Determine the [X, Y] coordinate at the center of the cell enclosing the given text.  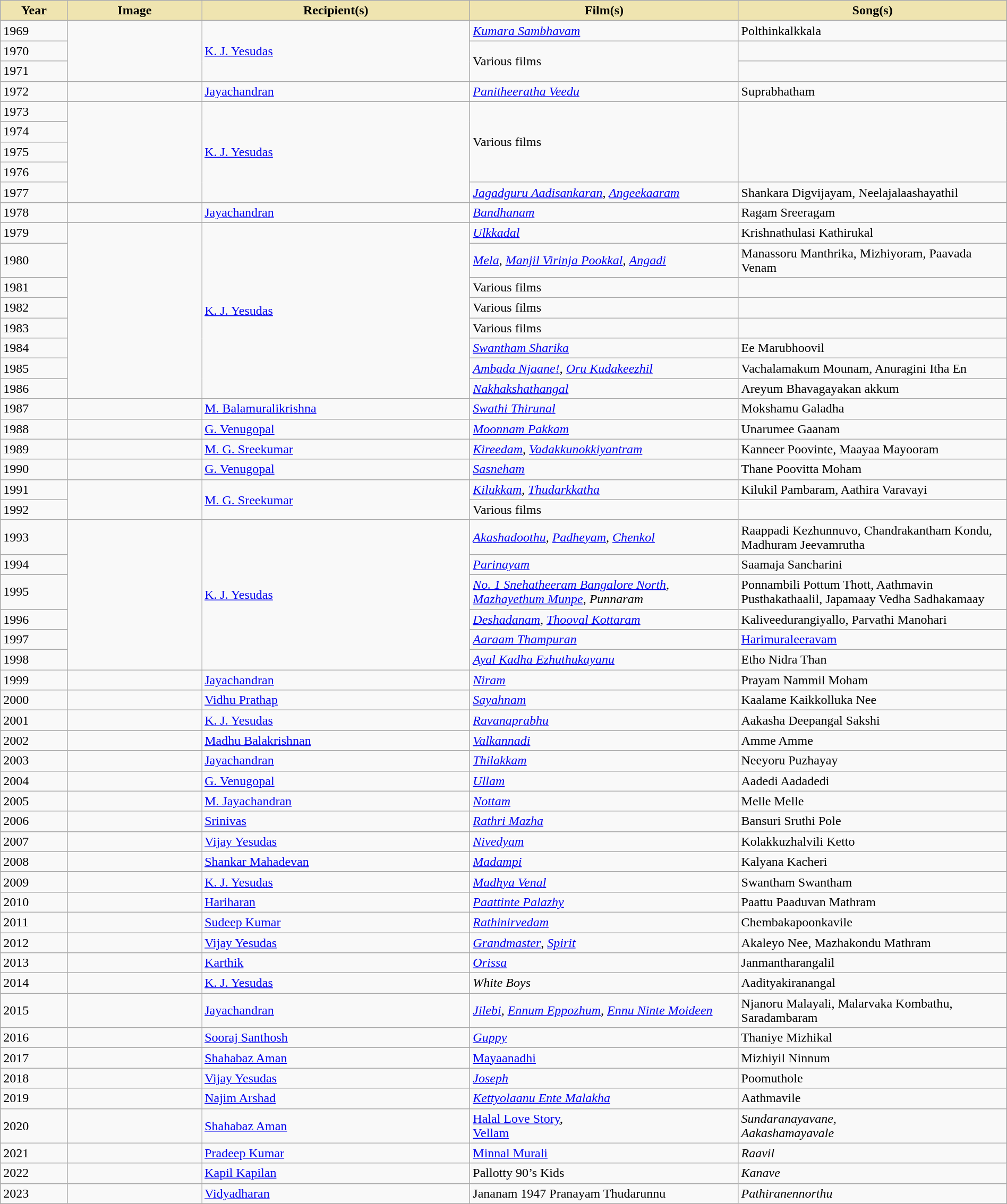
Jilebi, Ennum Eppozhum, Ennu Ninte Moideen [604, 1011]
Ee Marubhoovil [872, 348]
Nivedyam [604, 841]
Aathmavile [872, 1098]
Jagadguru Aadisankaran, Angeekaaram [604, 192]
Rathinirvedam [604, 922]
Bansuri Sruthi Pole [872, 821]
Etho Nidra Than [872, 660]
Kolakkuzhalvili Ketto [872, 841]
Kalyana Kacheri [872, 862]
Rathri Mazha [604, 821]
1996 [34, 620]
Kapil Kapilan [336, 1173]
Aadedi Aadadedi [872, 781]
Ponnambili Pottum Thott, Aathmavin Pusthakathaalil, Japamaay Vedha Sadhakamaay [872, 591]
Thilakkam [604, 761]
Madampi [604, 862]
Vidhu Prathap [336, 700]
Paattu Paaduvan Mathram [872, 902]
Guppy [604, 1038]
Chembakapoonkavile [872, 922]
Vidyadharan [336, 1193]
Aakasha Deepangal Sakshi [872, 720]
2006 [34, 821]
1978 [34, 212]
2015 [34, 1011]
2008 [34, 862]
Halal Love Story,Vellam [604, 1125]
Ambada Njaane!, Oru Kudakeezhil [604, 368]
2004 [34, 781]
1999 [34, 680]
Bandhanam [604, 212]
Kanneer Poovinte, Maayaa Mayooram [872, 449]
2007 [34, 841]
Ullam [604, 781]
Madhya Venal [604, 882]
Ravanaprabhu [604, 720]
1976 [34, 172]
Manassoru Manthrika, Mizhiyoram, Paavada Venam [872, 260]
2000 [34, 700]
Sayahnam [604, 700]
Parinayam [604, 564]
Kumara Sambhavam [604, 31]
Mokshamu Galadha [872, 409]
1984 [34, 348]
Film(s) [604, 11]
Orissa [604, 963]
Paattinte Palazhy [604, 902]
Srinivas [336, 821]
1988 [34, 429]
1983 [34, 328]
Swantham Sharika [604, 348]
2009 [34, 882]
Song(s) [872, 11]
Thaniye Mizhikal [872, 1038]
Karthik [336, 963]
2005 [34, 801]
2011 [34, 922]
Ragam Sreeragam [872, 212]
Ayal Kadha Ezhuthukayanu [604, 660]
2013 [34, 963]
1969 [34, 31]
2014 [34, 983]
Mizhiyil Ninnum [872, 1058]
Polthinkalkkala [872, 31]
Sundaranayavane,Aakashamayavale [872, 1125]
1994 [34, 564]
1974 [34, 132]
1992 [34, 510]
Mela, Manjil Virinja Pookkal, Angadi [604, 260]
1986 [34, 389]
Najim Arshad [336, 1098]
Valkannadi [604, 741]
Thane Poovitta Moham [872, 469]
Janmantharangalil [872, 963]
Swathi Thirunal [604, 409]
Kettyolaanu Ente Malakha [604, 1098]
Joseph [604, 1078]
2023 [34, 1193]
Harimuraleeravam [872, 640]
2003 [34, 761]
Image [135, 11]
Sudeep Kumar [336, 922]
Neeyoru Puzhayay [872, 761]
1972 [34, 91]
M. Balamuralikrishna [336, 409]
M. Jayachandran [336, 801]
2017 [34, 1058]
1982 [34, 308]
Panitheeratha Veedu [604, 91]
Saamaja Sancharini [872, 564]
Moonnam Pakkam [604, 429]
Shankara Digvijayam, Neelajalaashayathil [872, 192]
Minnal Murali [604, 1153]
Areyum Bhavagayakan akkum [872, 389]
1997 [34, 640]
Raappadi Kezhunnuvo, Chandrakantham Kondu, Madhuram Jeevamrutha [872, 537]
Kilukkam, Thudarkkatha [604, 489]
Akaleyo Nee, Mazhakondu Mathram [872, 942]
2001 [34, 720]
1971 [34, 71]
Kaliveedurangiyallo, Parvathi Manohari [872, 620]
Deshadanam, Thooval Kottaram [604, 620]
2002 [34, 741]
1998 [34, 660]
Pradeep Kumar [336, 1153]
Grandmaster, Spirit [604, 942]
1970 [34, 51]
White Boys [604, 983]
1980 [34, 260]
Akashadoothu, Padheyam, Chenkol [604, 537]
1975 [34, 152]
2018 [34, 1078]
1981 [34, 288]
Sasneham [604, 469]
Vachalamakum Mounam, Anuragini Itha En [872, 368]
Unarumee Gaanam [872, 429]
Hariharan [336, 902]
Niram [604, 680]
1993 [34, 537]
Pathiranennorthu [872, 1193]
Kireedam, Vadakkunokkiyantram [604, 449]
Jananam 1947 Pranayam Thudarunnu [604, 1193]
Kaalame Kaikkolluka Nee [872, 700]
Aadityakiranangal [872, 983]
Recipient(s) [336, 11]
2020 [34, 1125]
1985 [34, 368]
1995 [34, 591]
Kilukil Pambaram, Aathira Varavayi [872, 489]
Madhu Balakrishnan [336, 741]
1987 [34, 409]
Pallotty 90’s Kids [604, 1173]
Swantham Swantham [872, 882]
Shankar Mahadevan [336, 862]
Mayaanadhi [604, 1058]
2019 [34, 1098]
1977 [34, 192]
Njanoru Malayali, Malarvaka Kombathu, Saradambaram [872, 1011]
2022 [34, 1173]
Suprabhatham [872, 91]
1989 [34, 449]
Kanave [872, 1173]
1991 [34, 489]
Raavil [872, 1153]
2012 [34, 942]
1990 [34, 469]
Amme Amme [872, 741]
Ulkkadal [604, 233]
2010 [34, 902]
1973 [34, 111]
Poomuthole [872, 1078]
Prayam Nammil Moham [872, 680]
1979 [34, 233]
Sooraj Santhosh [336, 1038]
Year [34, 11]
Nakhakshathangal [604, 389]
Aaraam Thampuran [604, 640]
Krishnathulasi Kathirukal [872, 233]
No. 1 Snehatheeram Bangalore North, Mazhayethum Munpe, Punnaram [604, 591]
2016 [34, 1038]
Melle Melle [872, 801]
2021 [34, 1153]
Nottam [604, 801]
